Locate the cell with the specified text and output its (X, Y) center coordinate. 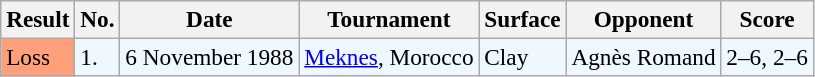
2–6, 2–6 (767, 57)
Agnès Romand (644, 57)
Opponent (644, 19)
Score (767, 19)
Loss (38, 57)
6 November 1988 (210, 57)
Tournament (389, 19)
Surface (522, 19)
Clay (522, 57)
Date (210, 19)
Result (38, 19)
1. (98, 57)
No. (98, 19)
Meknes, Morocco (389, 57)
